Return (X, Y) of the center of cell containing provided text 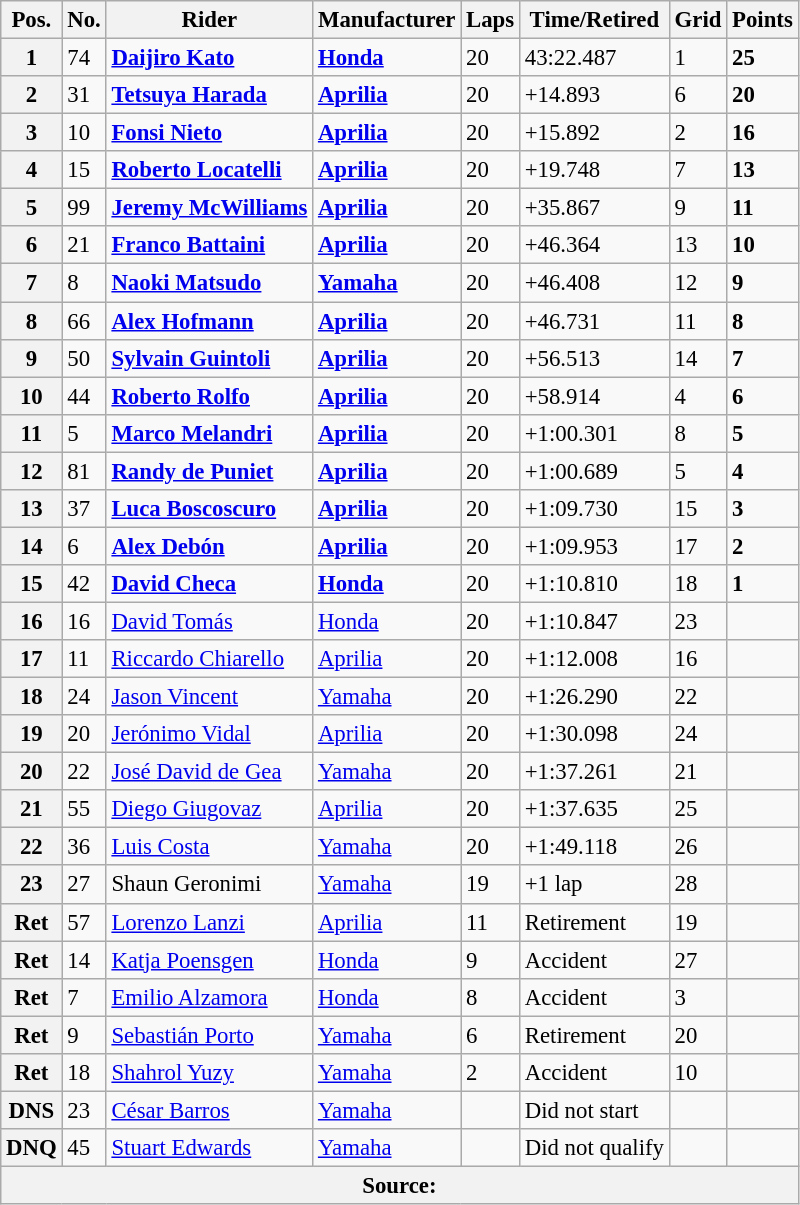
81 (84, 471)
+1:49.118 (594, 847)
99 (84, 208)
+35.867 (594, 208)
+1:30.098 (594, 734)
David Checa (210, 584)
Daijiro Kato (210, 58)
+1:00.689 (594, 471)
+1:12.008 (594, 659)
Pos. (32, 20)
Shahrol Yuzy (210, 1073)
Laps (490, 20)
Marco Melandri (210, 433)
José David de Gea (210, 772)
DNS (32, 1110)
26 (698, 847)
55 (84, 809)
Riccardo Chiarello (210, 659)
Naoki Matsudo (210, 283)
+1:37.635 (594, 809)
37 (84, 509)
50 (84, 358)
Tetsuya Harada (210, 95)
28 (698, 885)
Alex Hofmann (210, 321)
+19.748 (594, 170)
Sylvain Guintoli (210, 358)
+14.893 (594, 95)
Jerónimo Vidal (210, 734)
+46.364 (594, 245)
Alex Debón (210, 546)
57 (84, 922)
Lorenzo Lanzi (210, 922)
Luca Boscoscuro (210, 509)
Randy de Puniet (210, 471)
Katja Poensgen (210, 960)
+1:00.301 (594, 433)
+1:10.847 (594, 621)
David Tomás (210, 621)
Emilio Alzamora (210, 997)
Luis Costa (210, 847)
Roberto Rolfo (210, 396)
+1 lap (594, 885)
+1:09.730 (594, 509)
31 (84, 95)
Time/Retired (594, 20)
+58.914 (594, 396)
Roberto Locatelli (210, 170)
Fonsi Nieto (210, 133)
+56.513 (594, 358)
Source: (400, 1185)
45 (84, 1148)
Did not qualify (594, 1148)
Franco Battaini (210, 245)
44 (84, 396)
Jason Vincent (210, 697)
No. (84, 20)
Stuart Edwards (210, 1148)
Shaun Geronimi (210, 885)
+1:09.953 (594, 546)
Points (762, 20)
66 (84, 321)
Sebastián Porto (210, 1035)
Diego Giugovaz (210, 809)
+46.731 (594, 321)
43:22.487 (594, 58)
+1:37.261 (594, 772)
74 (84, 58)
+15.892 (594, 133)
Grid (698, 20)
36 (84, 847)
Rider (210, 20)
César Barros (210, 1110)
+1:26.290 (594, 697)
DNQ (32, 1148)
Manufacturer (387, 20)
Did not start (594, 1110)
+1:10.810 (594, 584)
+46.408 (594, 283)
42 (84, 584)
Jeremy McWilliams (210, 208)
